Return the (X, Y) coordinate for the center point of the cell that contains the specified text.  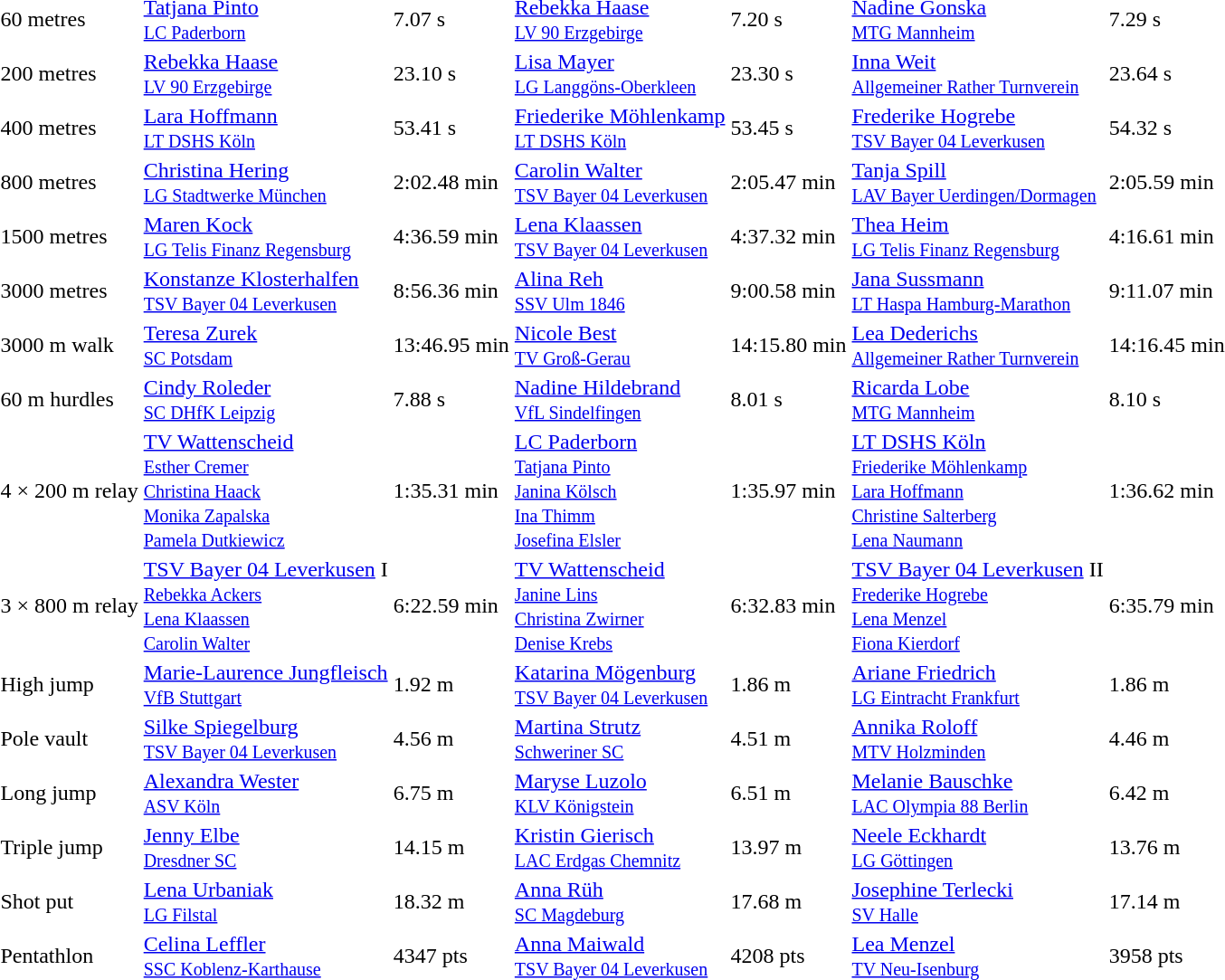
23.30 s (789, 74)
6.51 m (789, 793)
Neele EckhardtLG Göttingen (977, 847)
1.86 m (789, 684)
Josephine TerleckiSV Halle (977, 901)
4.51 m (789, 738)
Silke SpiegelburgTSV Bayer 04 Leverkusen (266, 738)
TSV Bayer 04 Leverkusen IIFrederike HogrebeLena MenzelFiona Kierdorf (977, 606)
Jenny ElbeDresdner SC (266, 847)
TSV Bayer 04 Leverkusen IRebekka AckersLena KlaassenCarolin Walter (266, 606)
Anna RühSC Magdeburg (620, 901)
Annika RoloffMTV Holzminden (977, 738)
Inna WeitAllgemeiner Rather Turnverein (977, 74)
4:37.32 min (789, 237)
6.75 m (451, 793)
6:22.59 min (451, 606)
Melanie BauschkeLAC Olympia 88 Berlin (977, 793)
23.10 s (451, 74)
18.32 m (451, 901)
Nadine HildebrandVfL Sindelfingen (620, 400)
2:05.47 min (789, 183)
Frederike HogrebeTSV Bayer 04 Leverkusen (977, 128)
53.45 s (789, 128)
1:35.97 min (789, 490)
Maren KockLG Telis Finanz Regensburg (266, 237)
Tanja SpillLAV Bayer Uerdingen/Dormagen (977, 183)
Lara HoffmannLT DSHS Köln (266, 128)
1:35.31 min (451, 490)
Cindy RolederSC DHfK Leipzig (266, 400)
TV WattenscheidEsther CremerChristina HaackMonika ZapalskaPamela Dutkiewicz (266, 490)
LT DSHS KölnFriederike MöhlenkampLara HoffmannChristine SalterbergLena Naumann (977, 490)
Thea HeimLG Telis Finanz Regensburg (977, 237)
Lena KlaassenTSV Bayer 04 Leverkusen (620, 237)
LC PaderbornTatjana PintoJanina KölschIna ThimmJosefina Elsler (620, 490)
9:00.58 min (789, 291)
TV WattenscheidJanine LinsChristina ZwirnerDenise Krebs (620, 606)
Nicole BestTV Groß-Gerau (620, 346)
14.15 m (451, 847)
Christina HeringLG Stadtwerke München (266, 183)
Ariane FriedrichLG Eintracht Frankfurt (977, 684)
Ricarda LobeMTG Mannheim (977, 400)
17.68 m (789, 901)
14:15.80 min (789, 346)
8.01 s (789, 400)
Jana SussmannLT Haspa Hamburg-Marathon (977, 291)
4:36.59 min (451, 237)
1.92 m (451, 684)
53.41 s (451, 128)
13.97 m (789, 847)
Friederike MöhlenkampLT DSHS Köln (620, 128)
6:32.83 min (789, 606)
13:46.95 min (451, 346)
Marie-Laurence JungfleischVfB Stuttgart (266, 684)
7.88 s (451, 400)
Alexandra WesterASV Köln (266, 793)
Lea DederichsAllgemeiner Rather Turnverein (977, 346)
2:02.48 min (451, 183)
Carolin WalterTSV Bayer 04 Leverkusen (620, 183)
Katarina MögenburgTSV Bayer 04 Leverkusen (620, 684)
4.56 m (451, 738)
Kristin GierischLAC Erdgas Chemnitz (620, 847)
Lena UrbaniakLG Filstal (266, 901)
Maryse LuzoloKLV Königstein (620, 793)
8:56.36 min (451, 291)
Teresa ZurekSC Potsdam (266, 346)
Konstanze KlosterhalfenTSV Bayer 04 Leverkusen (266, 291)
Martina StrutzSchweriner SC (620, 738)
Rebekka HaaseLV 90 Erzgebirge (266, 74)
Lisa MayerLG Langgöns-Oberkleen (620, 74)
Alina RehSSV Ulm 1846 (620, 291)
